Return the (X, Y) coordinate for the center point of the cell that contains the specified text.  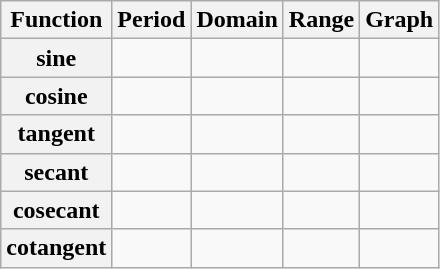
Range (321, 20)
Period (152, 20)
tangent (56, 134)
Domain (237, 20)
cosecant (56, 210)
cosine (56, 96)
sine (56, 58)
secant (56, 172)
Graph (400, 20)
cotangent (56, 248)
Function (56, 20)
